For the text-containing cell, return its midpoint in [x, y] coordinate format. 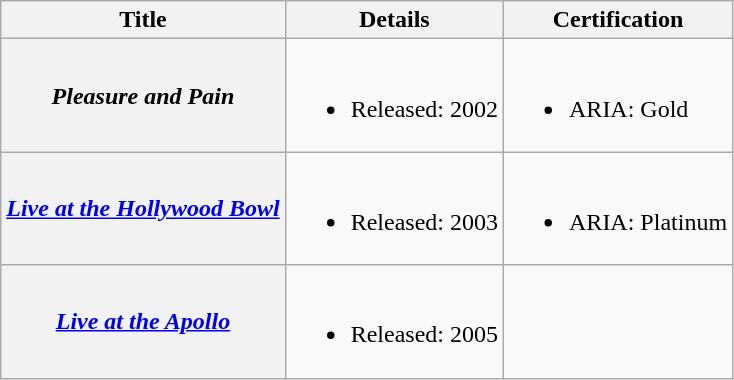
Title [143, 20]
Pleasure and Pain [143, 96]
Live at the Apollo [143, 322]
Released: 2005 [394, 322]
Released: 2002 [394, 96]
ARIA: Platinum [618, 208]
Released: 2003 [394, 208]
Certification [618, 20]
ARIA: Gold [618, 96]
Details [394, 20]
Live at the Hollywood Bowl [143, 208]
